Determine the [x, y] coordinate at the center of the cell enclosing the given text.  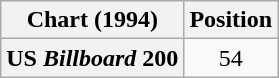
Chart (1994) [92, 20]
US Billboard 200 [92, 58]
Position [231, 20]
54 [231, 58]
